Search for the cell housing the specified text and yield its [x, y] center coordinate. 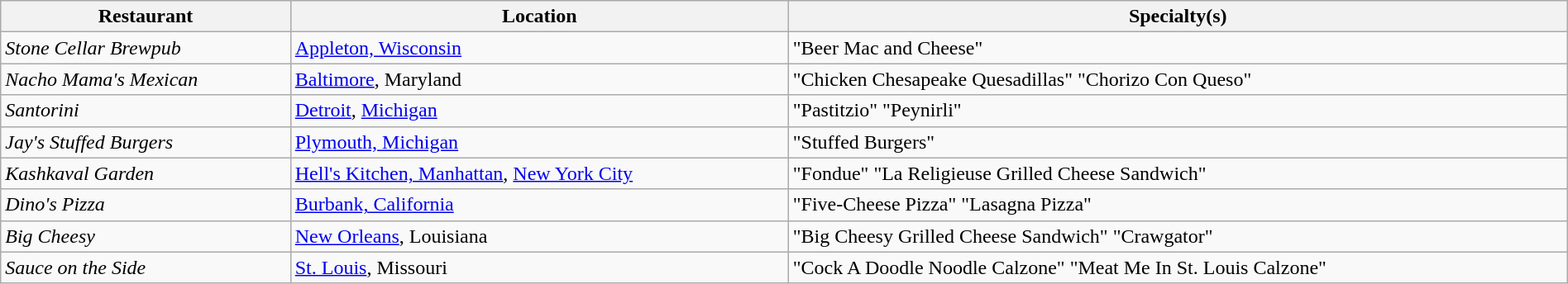
Location [539, 17]
"Chicken Chesapeake Quesadillas" "Chorizo Con Queso" [1178, 79]
Big Cheesy [146, 236]
Baltimore, Maryland [539, 79]
Plymouth, Michigan [539, 142]
Kashkaval Garden [146, 173]
Specialty(s) [1178, 17]
Nacho Mama's Mexican [146, 79]
Jay's Stuffed Burgers [146, 142]
Detroit, Michigan [539, 111]
Sauce on the Side [146, 267]
St. Louis, Missouri [539, 267]
"Fondue" "La Religieuse Grilled Cheese Sandwich" [1178, 173]
"Five-Cheese Pizza" "Lasagna Pizza" [1178, 205]
Hell's Kitchen, Manhattan, New York City [539, 173]
Burbank, California [539, 205]
Stone Cellar Brewpub [146, 48]
Appleton, Wisconsin [539, 48]
"Pastitzio" "Peynirli" [1178, 111]
"Cock A Doodle Noodle Calzone" "Meat Me In St. Louis Calzone" [1178, 267]
New Orleans, Louisiana [539, 236]
"Stuffed Burgers" [1178, 142]
"Beer Mac and Cheese" [1178, 48]
"Big Cheesy Grilled Cheese Sandwich" "Crawgator" [1178, 236]
Restaurant [146, 17]
Santorini [146, 111]
Dino's Pizza [146, 205]
